Detect which cell encompasses the target text, then output its [X, Y] center coordinate. 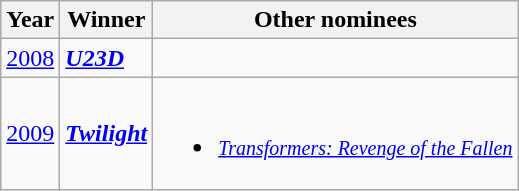
Year [30, 20]
Other nominees [336, 20]
Winner [106, 20]
2008 [30, 58]
Transformers: Revenge of the Fallen [336, 134]
2009 [30, 134]
Twilight [106, 134]
U23D [106, 58]
